Pinpoint the cell where the given text exists, returning its [X, Y] midpoint coordinate. 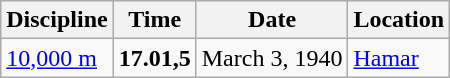
Location [399, 20]
Hamar [399, 58]
Date [272, 20]
Discipline [57, 20]
March 3, 1940 [272, 58]
Time [154, 20]
10,000 m [57, 58]
17.01,5 [154, 58]
